Capture the cell that displays the provided text and extract its (X, Y) central coordinate. 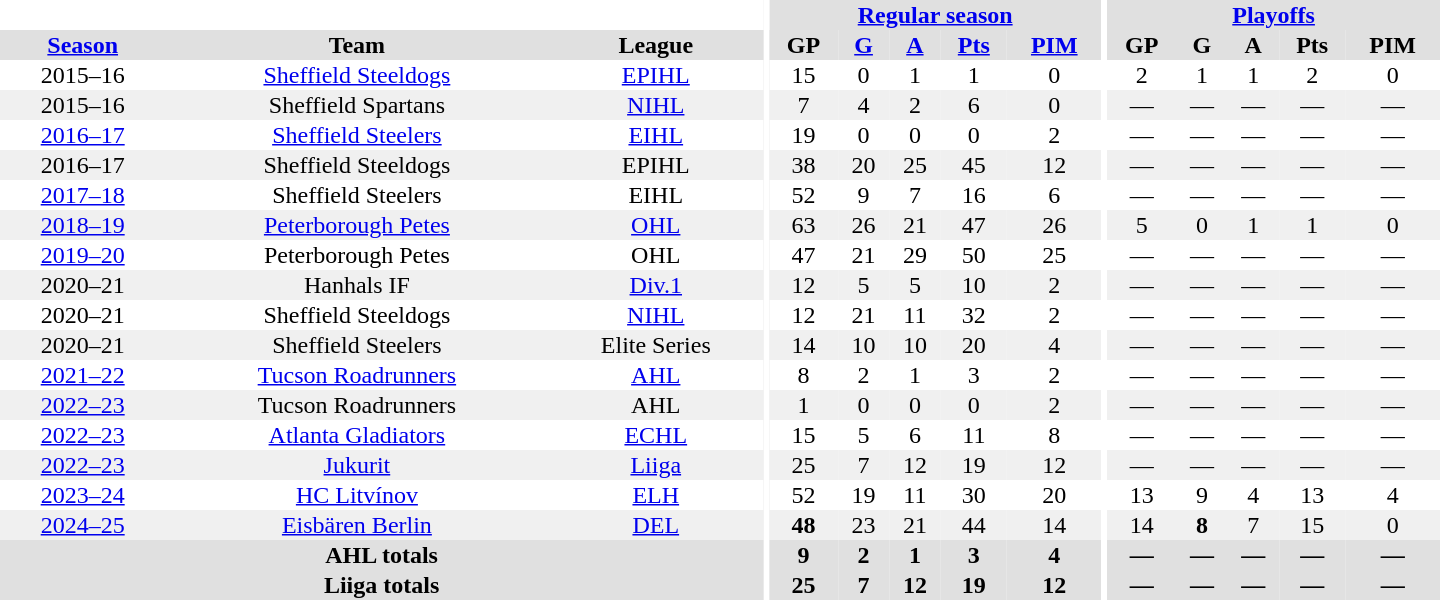
Liiga (656, 465)
2018–19 (82, 225)
Eisbären Berlin (356, 525)
Elite Series (656, 345)
Div.1 (656, 285)
DEL (656, 525)
63 (804, 225)
League (656, 45)
38 (804, 165)
Sheffield Spartans (356, 105)
Regular season (936, 15)
16 (974, 195)
2023–24 (82, 495)
Atlanta Gladiators (356, 435)
Playoffs (1274, 15)
2019–20 (82, 255)
2017–18 (82, 195)
45 (974, 165)
Team (356, 45)
44 (974, 525)
Jukurit (356, 465)
2021–22 (82, 375)
ECHL (656, 435)
HC Litvínov (356, 495)
AHL totals (382, 555)
Season (82, 45)
29 (914, 255)
2024–25 (82, 525)
ELH (656, 495)
32 (974, 315)
50 (974, 255)
23 (864, 525)
Hanhals IF (356, 285)
48 (804, 525)
Liiga totals (382, 585)
30 (974, 495)
